Output the [x, y] coordinate of the center of the cell containing the given text.  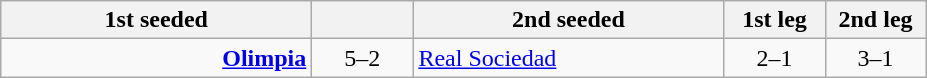
2nd leg [876, 20]
2nd seeded [568, 20]
5–2 [362, 58]
2–1 [774, 58]
Real Sociedad [568, 58]
3–1 [876, 58]
1st seeded [156, 20]
Olimpia [156, 58]
1st leg [774, 20]
